Output the [X, Y] coordinate of the center of the cell containing the given text.  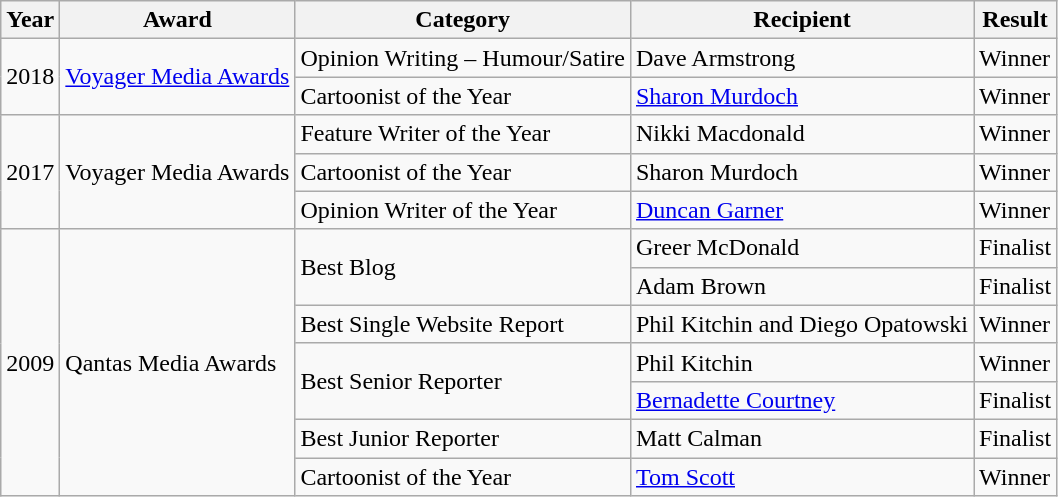
Qantas Media Awards [178, 362]
Feature Writer of the Year [463, 134]
Opinion Writing – Humour/Satire [463, 58]
Greer McDonald [802, 248]
Best Blog [463, 267]
Phil Kitchin and Diego Opatowski [802, 324]
Best Junior Reporter [463, 438]
Category [463, 20]
Recipient [802, 20]
Year [30, 20]
Matt Calman [802, 438]
Best Senior Reporter [463, 381]
Nikki Macdonald [802, 134]
Phil Kitchin [802, 362]
Adam Brown [802, 286]
Bernadette Courtney [802, 400]
2017 [30, 172]
Tom Scott [802, 477]
Duncan Garner [802, 210]
Result [1016, 20]
Award [178, 20]
Best Single Website Report [463, 324]
2018 [30, 77]
2009 [30, 362]
Opinion Writer of the Year [463, 210]
Dave Armstrong [802, 58]
